From the cell containing the given text, extract its center point as (x, y) coordinate. 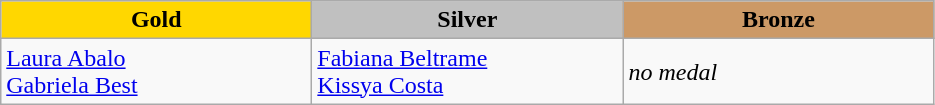
Bronze (778, 20)
Gold (156, 20)
Fabiana BeltrameKissya Costa (468, 72)
Laura AbaloGabriela Best (156, 72)
Silver (468, 20)
no medal (778, 72)
